Find where the given text appears and provide that cell's center as (X, Y) coordinate. 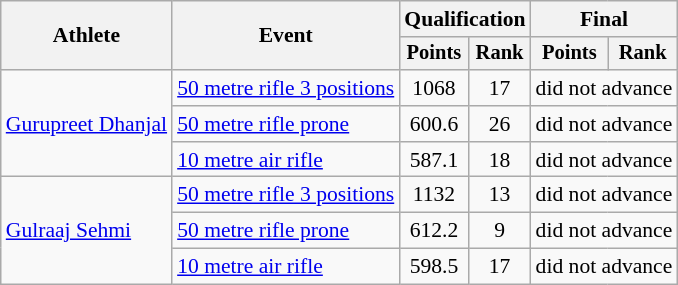
Final (604, 19)
Qualification (464, 19)
18 (500, 160)
Gurupreet Dhanjal (86, 124)
Gulraaj Sehmi (86, 230)
612.2 (434, 231)
26 (500, 124)
1132 (434, 195)
Athlete (86, 36)
13 (500, 195)
600.6 (434, 124)
587.1 (434, 160)
598.5 (434, 267)
9 (500, 231)
1068 (434, 88)
Event (286, 36)
